From the cell containing the given text, extract its center point as (x, y) coordinate. 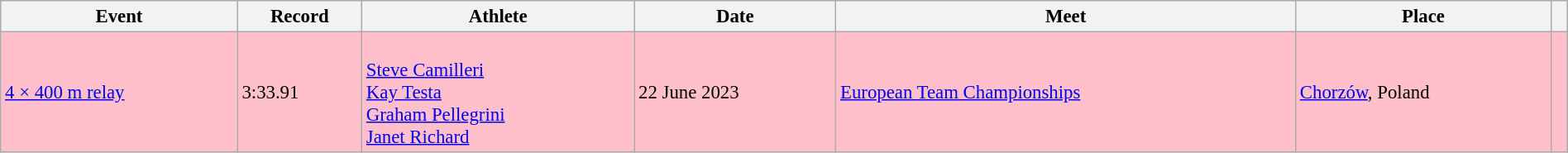
Date (735, 17)
European Team Championships (1066, 93)
3:33.91 (299, 93)
Meet (1066, 17)
Steve CamilleriKay TestaGraham PellegriniJanet Richard (498, 93)
Event (119, 17)
22 June 2023 (735, 93)
Chorzów, Poland (1424, 93)
Place (1424, 17)
Athlete (498, 17)
4 × 400 m relay (119, 93)
Record (299, 17)
